Provide the [x, y] coordinate of the cell's center where the given text is located.  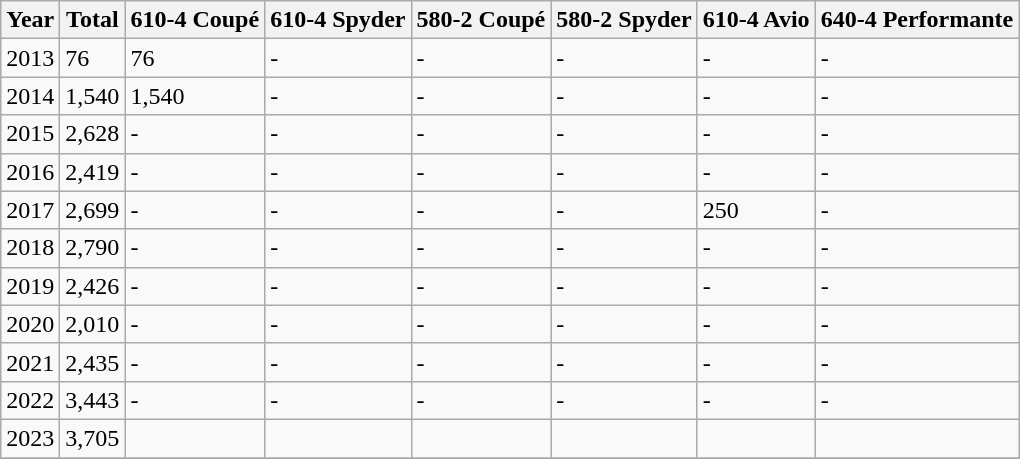
2021 [30, 362]
Total [92, 20]
2,435 [92, 362]
580-2 Coupé [481, 20]
610-4 Spyder [338, 20]
2015 [30, 134]
2019 [30, 286]
2016 [30, 172]
2014 [30, 96]
2020 [30, 324]
610-4 Coupé [195, 20]
580-2 Spyder [624, 20]
2,790 [92, 248]
2,010 [92, 324]
2022 [30, 400]
2,419 [92, 172]
610-4 Avio [756, 20]
Year [30, 20]
3,443 [92, 400]
2023 [30, 438]
2013 [30, 58]
2,628 [92, 134]
2,426 [92, 286]
2017 [30, 210]
3,705 [92, 438]
250 [756, 210]
2,699 [92, 210]
640-4 Performante [917, 20]
2018 [30, 248]
